For the text-containing cell, return its midpoint in (X, Y) coordinate format. 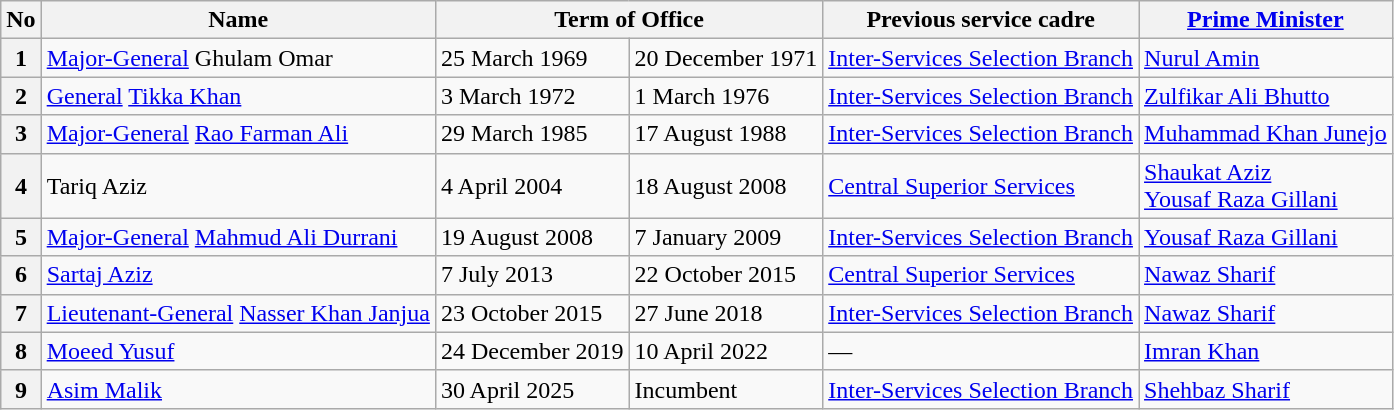
20 December 1971 (726, 58)
30 April 2025 (532, 389)
10 April 2022 (726, 351)
7 (21, 313)
27 June 2018 (726, 313)
4 (21, 186)
Sartaj Aziz (238, 275)
Asim Malik (238, 389)
Prime Minister (1266, 20)
7 July 2013 (532, 275)
Muhammad Khan Junejo (1266, 134)
6 (21, 275)
29 March 1985 (532, 134)
Previous service cadre (981, 20)
Major-General Ghulam Omar (238, 58)
2 (21, 96)
5 (21, 237)
Moeed Yusuf (238, 351)
22 October 2015 (726, 275)
Tariq Aziz (238, 186)
3 March 1972 (532, 96)
Nurul Amin (1266, 58)
23 October 2015 (532, 313)
— (981, 351)
18 August 2008 (726, 186)
1 (21, 58)
No (21, 20)
Shaukat AzizYousaf Raza Gillani (1266, 186)
Zulfikar Ali Bhutto (1266, 96)
7 January 2009 (726, 237)
25 March 1969 (532, 58)
Imran Khan (1266, 351)
Incumbent (726, 389)
Major-General Mahmud Ali Durrani (238, 237)
Term of Office (628, 20)
24 December 2019 (532, 351)
1 March 1976 (726, 96)
General Tikka Khan (238, 96)
Major-General Rao Farman Ali (238, 134)
19 August 2008 (532, 237)
Shehbaz Sharif (1266, 389)
17 August 1988 (726, 134)
4 April 2004 (532, 186)
9 (21, 389)
Yousaf Raza Gillani (1266, 237)
3 (21, 134)
Name (238, 20)
8 (21, 351)
Lieutenant-General Nasser Khan Janjua (238, 313)
